Locate the cell with the specified text and output its (X, Y) center coordinate. 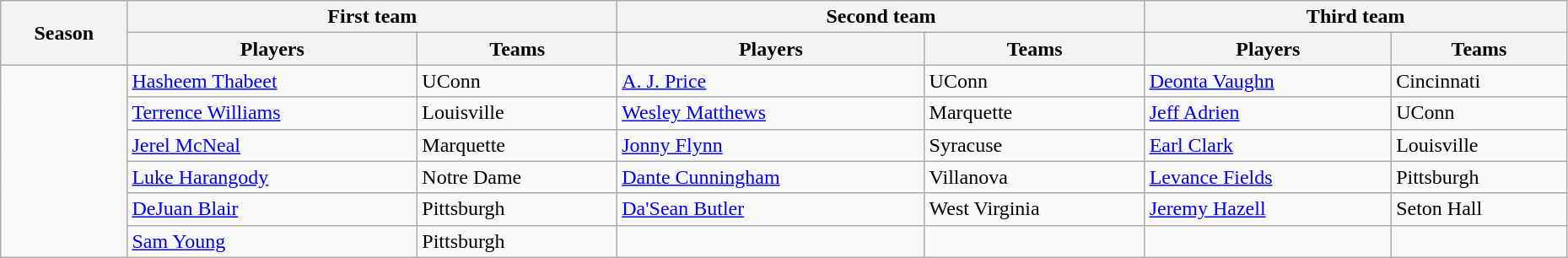
Jeremy Hazell (1268, 209)
First team (373, 17)
Da'Sean Butler (771, 209)
Deonta Vaughn (1268, 81)
Notre Dame (518, 177)
Second team (881, 17)
Third team (1355, 17)
A. J. Price (771, 81)
Cincinnati (1479, 81)
Dante Cunningham (771, 177)
Hasheem Thabeet (272, 81)
Jonny Flynn (771, 145)
Villanova (1034, 177)
Earl Clark (1268, 145)
Seton Hall (1479, 209)
Terrence Williams (272, 113)
DeJuan Blair (272, 209)
West Virginia (1034, 209)
Wesley Matthews (771, 113)
Jeff Adrien (1268, 113)
Levance Fields (1268, 177)
Luke Harangody (272, 177)
Syracuse (1034, 145)
Sam Young (272, 241)
Season (64, 33)
Jerel McNeal (272, 145)
